Locate the cell with the specified text and output its [X, Y] center coordinate. 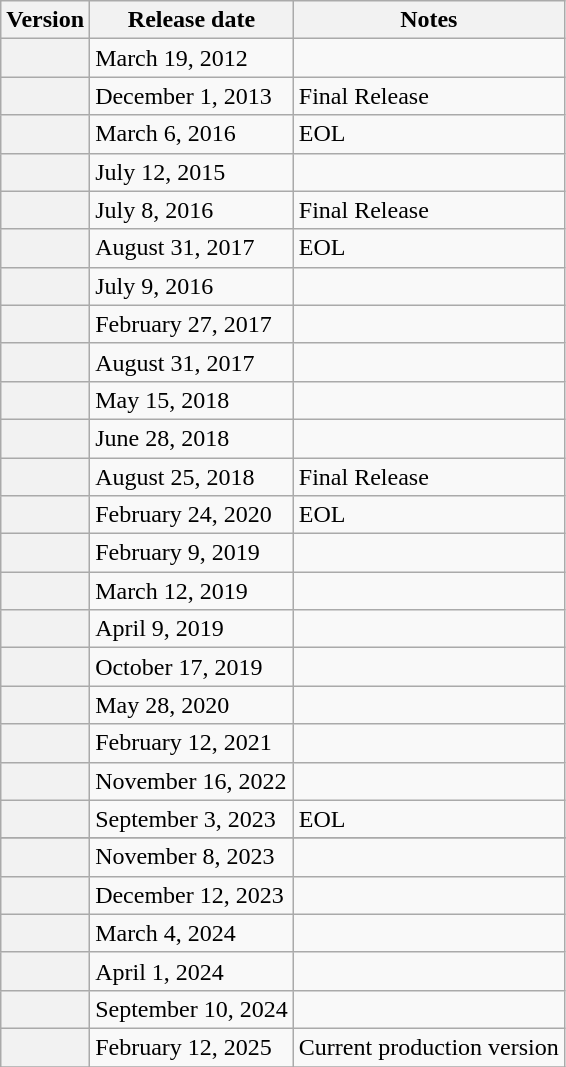
March 19, 2012 [192, 58]
Release date [192, 20]
July 9, 2016 [192, 286]
March 6, 2016 [192, 134]
November 16, 2022 [192, 781]
June 28, 2018 [192, 438]
April 9, 2019 [192, 629]
Notes [428, 20]
May 28, 2020 [192, 705]
May 15, 2018 [192, 400]
March 4, 2024 [192, 933]
Version [46, 20]
Current production version [428, 1047]
February 27, 2017 [192, 324]
July 12, 2015 [192, 172]
September 10, 2024 [192, 1009]
April 1, 2024 [192, 971]
November 8, 2023 [192, 857]
October 17, 2019 [192, 667]
February 9, 2019 [192, 553]
February 12, 2025 [192, 1047]
August 25, 2018 [192, 477]
March 12, 2019 [192, 591]
September 3, 2023 [192, 819]
February 24, 2020 [192, 515]
February 12, 2021 [192, 743]
December 1, 2013 [192, 96]
December 12, 2023 [192, 895]
July 8, 2016 [192, 210]
